For the text-containing cell, return its midpoint in (x, y) coordinate format. 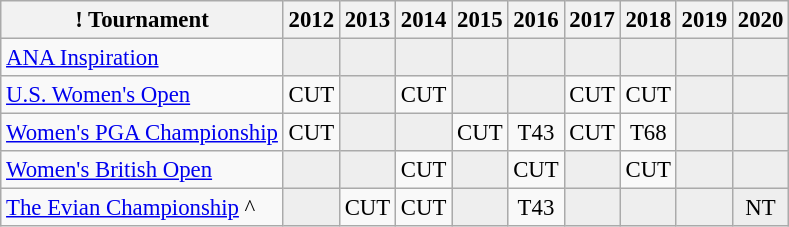
2019 (704, 20)
2018 (648, 20)
The Evian Championship ^ (142, 208)
Women's British Open (142, 170)
2012 (311, 20)
2013 (367, 20)
ANA Inspiration (142, 58)
2020 (760, 20)
2017 (592, 20)
! Tournament (142, 20)
Women's PGA Championship (142, 133)
2016 (536, 20)
2015 (480, 20)
T68 (648, 133)
2014 (424, 20)
U.S. Women's Open (142, 95)
NT (760, 208)
